Locate the cell with the specified text and output its [x, y] center coordinate. 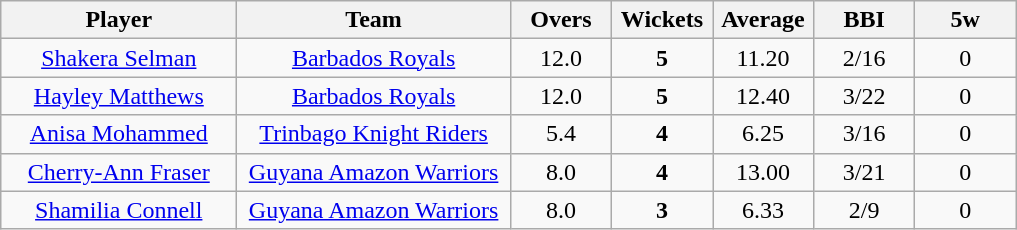
Shamilia Connell [119, 210]
Overs [560, 20]
11.20 [762, 58]
13.00 [762, 172]
5w [966, 20]
3/21 [864, 172]
Hayley Matthews [119, 96]
5.4 [560, 134]
Shakera Selman [119, 58]
2/16 [864, 58]
3/22 [864, 96]
6.25 [762, 134]
Wickets [662, 20]
Player [119, 20]
6.33 [762, 210]
3/16 [864, 134]
Trinbago Knight Riders [374, 134]
2/9 [864, 210]
Team [374, 20]
12.40 [762, 96]
Average [762, 20]
BBI [864, 20]
Cherry-Ann Fraser [119, 172]
3 [662, 210]
Anisa Mohammed [119, 134]
